Return the (x, y) coordinate for the center point of the cell that contains the specified text.  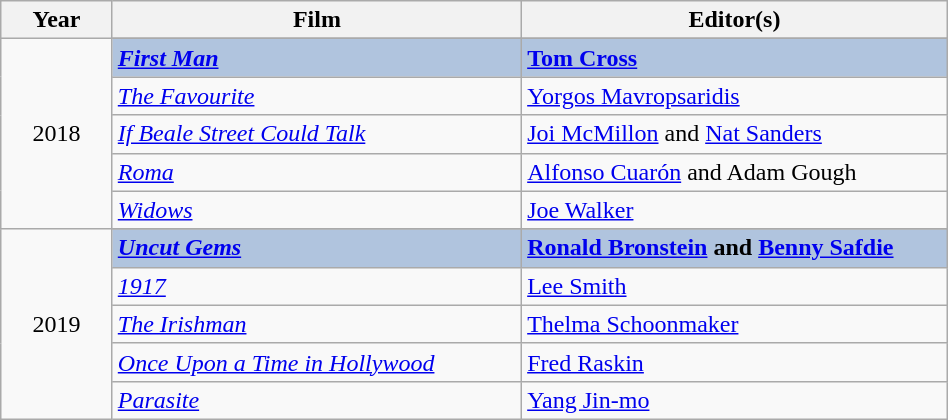
Parasite (316, 400)
Joe Walker (735, 210)
Once Upon a Time in Hollywood (316, 362)
2019 (57, 324)
Thelma Schoonmaker (735, 324)
Yorgos Mavropsaridis (735, 96)
The Irishman (316, 324)
First Man (316, 58)
Lee Smith (735, 286)
Joi McMillon and Nat Sanders (735, 134)
Year (57, 20)
Roma (316, 172)
Alfonso Cuarón and Adam Gough (735, 172)
Uncut Gems (316, 248)
2018 (57, 134)
Ronald Bronstein and Benny Safdie (735, 248)
Widows (316, 210)
Fred Raskin (735, 362)
Tom Cross (735, 58)
1917 (316, 286)
If Beale Street Could Talk (316, 134)
Film (316, 20)
Yang Jin-mo (735, 400)
Editor(s) (735, 20)
The Favourite (316, 96)
